Capture the cell that displays the provided text and extract its (x, y) central coordinate. 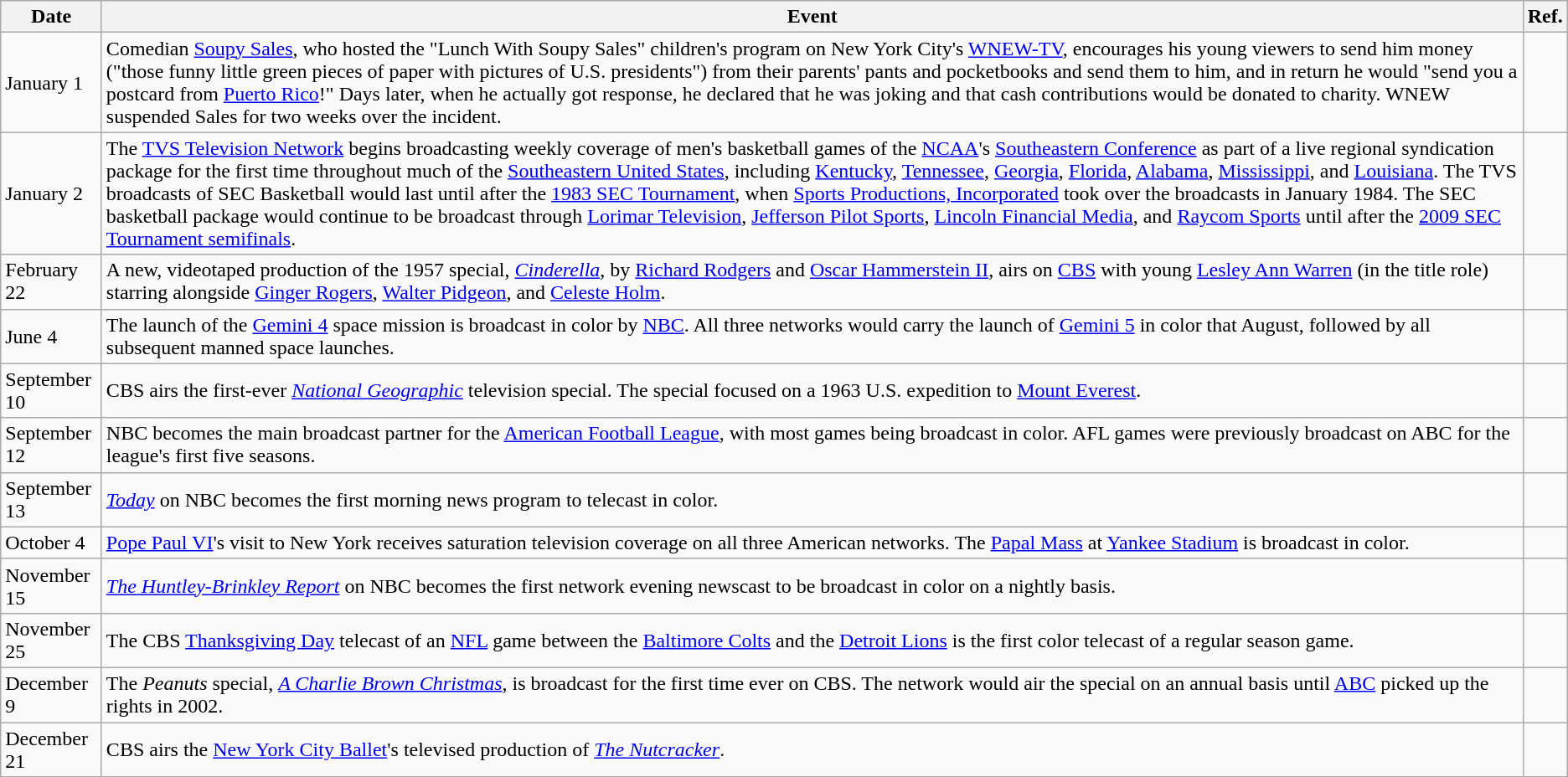
January 2 (52, 193)
January 1 (52, 82)
September 13 (52, 499)
CBS airs the New York City Ballet's televised production of The Nutcracker. (812, 749)
December 9 (52, 695)
Ref. (1545, 17)
June 4 (52, 337)
November 15 (52, 586)
September 12 (52, 445)
October 4 (52, 543)
The Huntley-Brinkley Report on NBC becomes the first network evening newscast to be broadcast in color on a nightly basis. (812, 586)
September 10 (52, 390)
February 22 (52, 281)
CBS airs the first-ever National Geographic television special. The special focused on a 1963 U.S. expedition to Mount Everest. (812, 390)
December 21 (52, 749)
Today on NBC becomes the first morning news program to telecast in color. (812, 499)
November 25 (52, 640)
Date (52, 17)
Event (812, 17)
